Detect which cell encompasses the target text, then output its (X, Y) center coordinate. 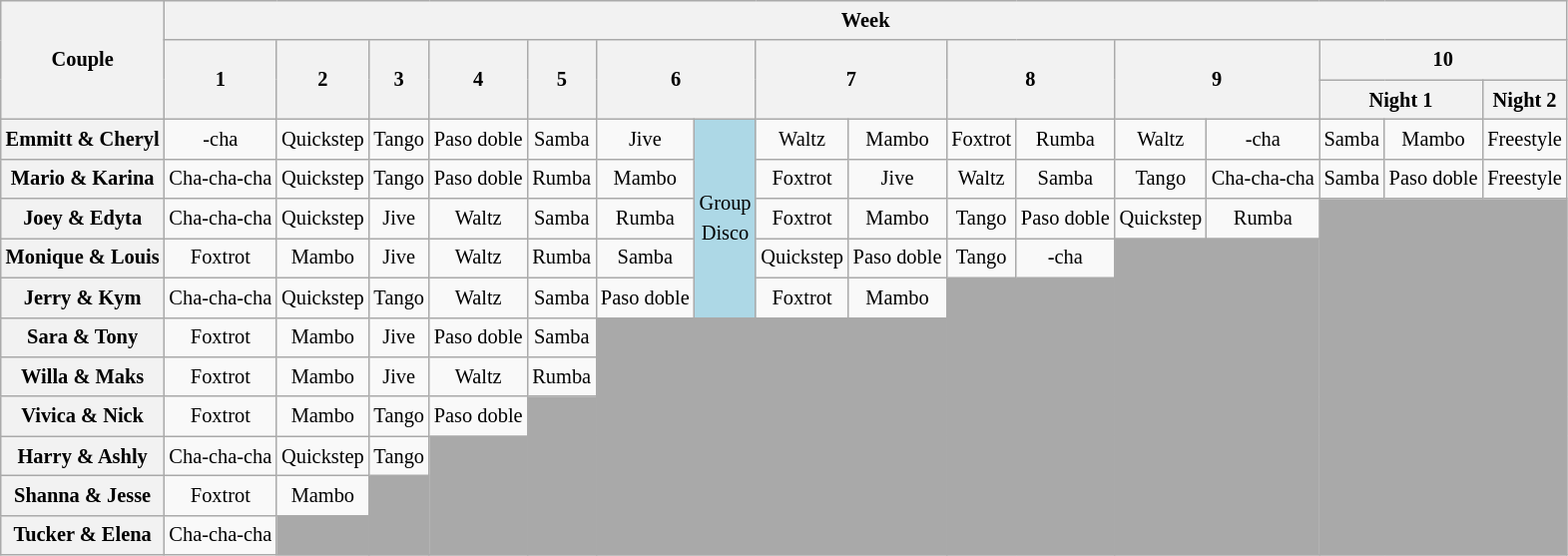
9 (1218, 80)
GroupDisco (726, 218)
Jerry & Kym (83, 297)
Night 1 (1401, 100)
10 (1443, 60)
Shanna & Jesse (83, 495)
Vivica & Nick (83, 416)
1 (222, 80)
Mario & Karina (83, 179)
Monique & Louis (83, 258)
6 (676, 80)
7 (850, 80)
Night 2 (1524, 100)
4 (479, 80)
Tucker & Elena (83, 535)
Joey & Edyta (83, 219)
Emmitt & Cheryl (83, 139)
2 (322, 80)
Week (866, 20)
Willa & Maks (83, 376)
Harry & Ashly (83, 456)
3 (399, 80)
Sara & Tony (83, 337)
Couple (83, 60)
5 (561, 80)
8 (1030, 80)
